Identify which cell holds the provided text, then report its (X, Y) central coordinate. 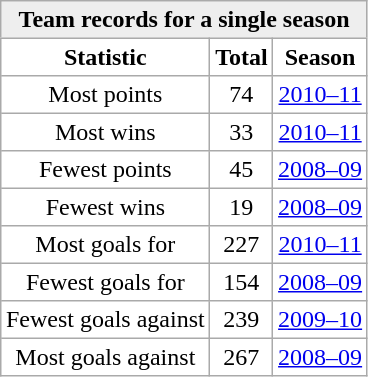
Fewest wins (106, 207)
227 (242, 245)
33 (242, 132)
Fewest goals for (106, 282)
Total (242, 57)
Season (320, 57)
Team records for a single season (184, 20)
19 (242, 207)
74 (242, 95)
2009–10 (320, 320)
Fewest goals against (106, 320)
154 (242, 282)
Most goals for (106, 245)
Most points (106, 95)
Most goals against (106, 357)
Most wins (106, 132)
267 (242, 357)
Statistic (106, 57)
239 (242, 320)
45 (242, 170)
Fewest points (106, 170)
